For the text-containing cell, return its midpoint in [X, Y] coordinate format. 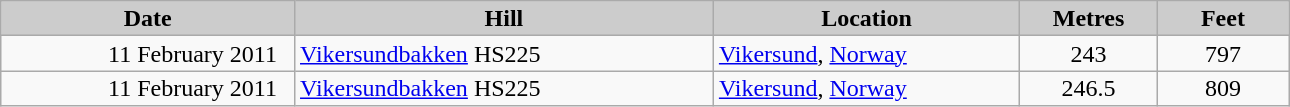
Metres [1089, 18]
809 [1222, 88]
246.5 [1089, 88]
Feet [1222, 18]
243 [1089, 54]
Hill [504, 18]
Date [148, 18]
797 [1222, 54]
Location [866, 18]
